Identify which cell holds the provided text, then report its [X, Y] central coordinate. 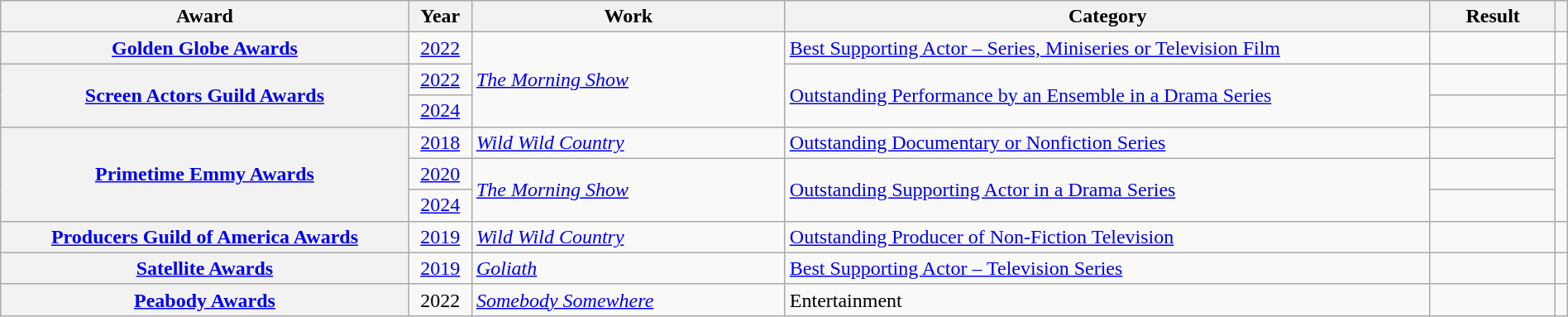
Best Supporting Actor – Series, Miniseries or Television Film [1107, 48]
2018 [440, 142]
Screen Actors Guild Awards [205, 95]
Work [629, 17]
Peabody Awards [205, 300]
Best Supporting Actor – Television Series [1107, 268]
Producers Guild of America Awards [205, 237]
Category [1107, 17]
Outstanding Performance by an Ensemble in a Drama Series [1107, 95]
Goliath [629, 268]
Golden Globe Awards [205, 48]
Somebody Somewhere [629, 300]
Outstanding Documentary or Nonfiction Series [1107, 142]
Primetime Emmy Awards [205, 174]
Satellite Awards [205, 268]
Entertainment [1107, 300]
Result [1493, 17]
2020 [440, 174]
Outstanding Supporting Actor in a Drama Series [1107, 190]
Year [440, 17]
Outstanding Producer of Non-Fiction Television [1107, 237]
Award [205, 17]
